Return the (x, y) coordinate for the center point of the cell that contains the specified text.  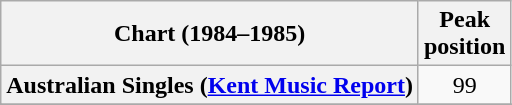
Australian Singles (Kent Music Report) (210, 85)
Peakposition (464, 34)
Chart (1984–1985) (210, 34)
99 (464, 85)
